Return the (x, y) coordinate for the center point of the cell that contains the specified text.  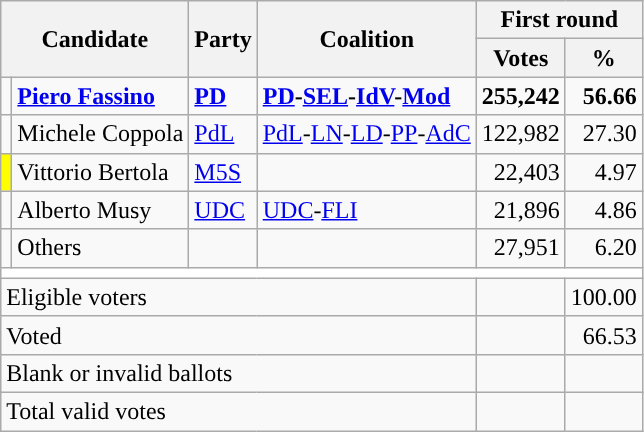
Piero Fassino (100, 96)
66.53 (604, 335)
4.86 (604, 210)
Michele Coppola (100, 134)
Coalition (366, 39)
M5S (223, 172)
UDC-FLI (366, 210)
Blank or invalid ballots (239, 373)
Party (223, 39)
Candidate (95, 39)
4.97 (604, 172)
255,242 (520, 96)
27.30 (604, 134)
22,403 (520, 172)
UDC (223, 210)
Total valid votes (239, 411)
Voted (239, 335)
6.20 (604, 248)
% (604, 58)
PdL (223, 134)
PD (223, 96)
100.00 (604, 297)
PdL-LN-LD-PP-AdC (366, 134)
Votes (520, 58)
Alberto Musy (100, 210)
Vittorio Bertola (100, 172)
56.66 (604, 96)
122,982 (520, 134)
27,951 (520, 248)
Eligible voters (239, 297)
21,896 (520, 210)
PD-SEL-IdV-Mod (366, 96)
First round (559, 20)
Others (100, 248)
